Capture the cell that displays the provided text and extract its (X, Y) central coordinate. 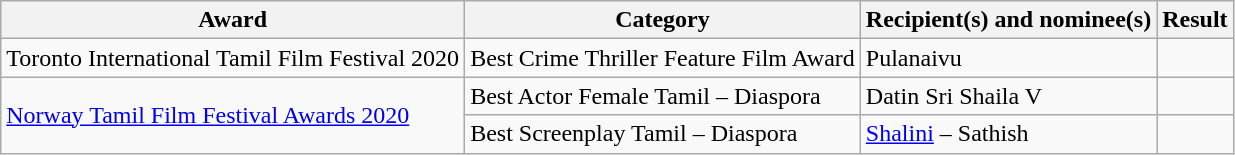
Toronto International Tamil Film Festival 2020 (233, 58)
Award (233, 20)
Recipient(s) and nominee(s) (1008, 20)
Best Crime Thriller Feature Film Award (663, 58)
Best Screenplay Tamil – Diaspora (663, 134)
Result (1195, 20)
Norway Tamil Film Festival Awards 2020 (233, 115)
Shalini – Sathish (1008, 134)
Pulanaivu (1008, 58)
Category (663, 20)
Best Actor Female Tamil – Diaspora (663, 96)
Datin Sri Shaila V (1008, 96)
